Identify which cell holds the provided text, then report its [X, Y] central coordinate. 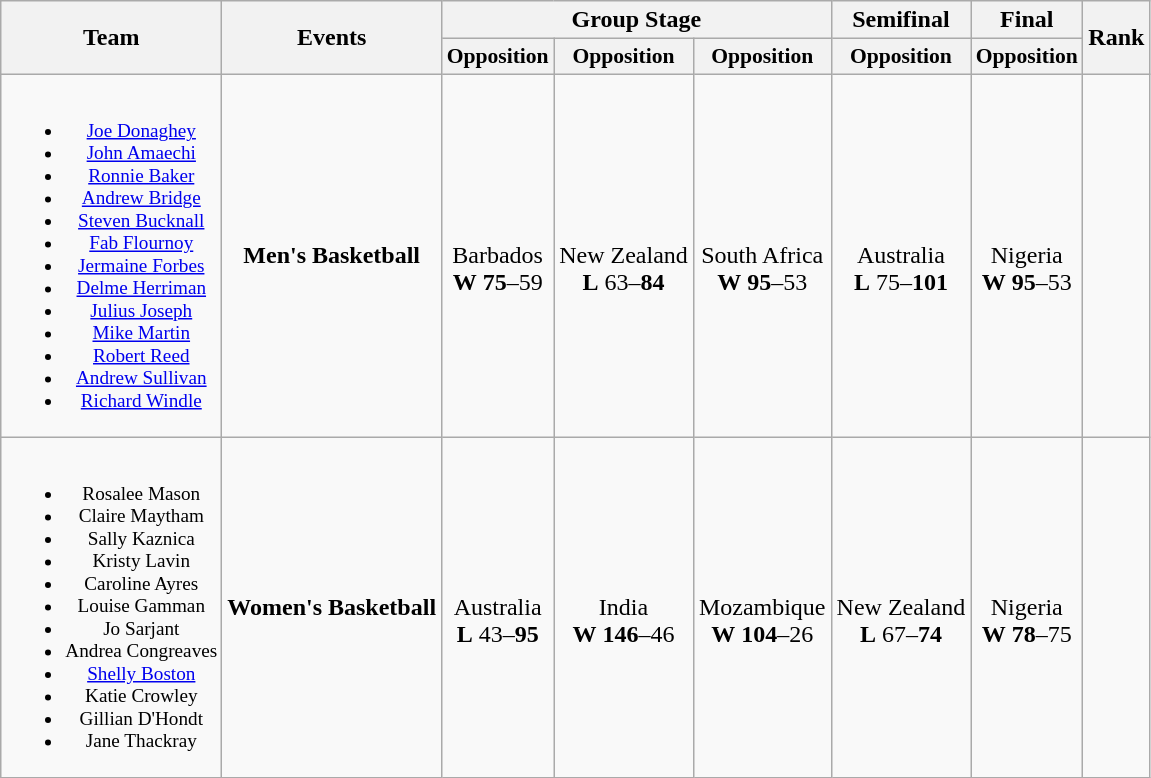
Team [112, 38]
Barbados W 75–59 [498, 256]
Group Stage [636, 20]
Nigeria W 95–53 [1027, 256]
Semifinal [901, 20]
Mozambique W 104–26 [762, 607]
Australia L 43–95 [498, 607]
Women's Basketball [332, 607]
Events [332, 38]
New Zealand L 63–84 [624, 256]
Final [1027, 20]
Australia L 75–101 [901, 256]
Men's Basketball [332, 256]
New Zealand L 67–74 [901, 607]
India W 146–46 [624, 607]
Nigeria W 78–75 [1027, 607]
Rank [1116, 38]
South Africa W 95–53 [762, 256]
